Capture the cell that displays the provided text and extract its (x, y) central coordinate. 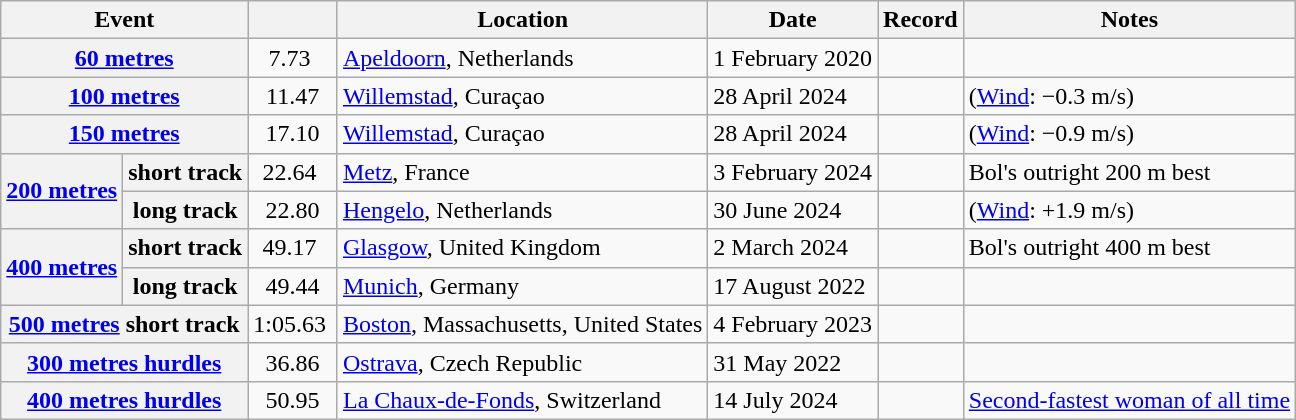
Location (522, 20)
Munich, Germany (522, 286)
17 August 2022 (793, 286)
11.47 (293, 96)
400 metres (62, 267)
(Wind: +1.9 m/s) (1129, 210)
1:05.63 (293, 324)
60 metres (124, 58)
300 metres hurdles (124, 362)
36.86 (293, 362)
4 February 2023 (793, 324)
49.44 (293, 286)
(Wind: −0.3 m/s) (1129, 96)
50.95 (293, 400)
1 February 2020 (793, 58)
22.64 (293, 172)
14 July 2024 (793, 400)
Hengelo, Netherlands (522, 210)
7.73 (293, 58)
200 metres (62, 191)
3 February 2024 (793, 172)
400 metres hurdles (124, 400)
Boston, Massachusetts, United States (522, 324)
100 metres (124, 96)
Glasgow, United Kingdom (522, 248)
30 June 2024 (793, 210)
31 May 2022 (793, 362)
Apeldoorn, Netherlands (522, 58)
Second-fastest woman of all time (1129, 400)
500 metres short track (124, 324)
La Chaux-de-Fonds, Switzerland (522, 400)
22.80 (293, 210)
Metz, France (522, 172)
Notes (1129, 20)
Event (124, 20)
Bol's outright 400 m best (1129, 248)
Ostrava, Czech Republic (522, 362)
49.17 (293, 248)
Bol's outright 200 m best (1129, 172)
Record (921, 20)
150 metres (124, 134)
2 March 2024 (793, 248)
17.10 (293, 134)
(Wind: −0.9 m/s) (1129, 134)
Date (793, 20)
